Identify which cell holds the provided text, then report its (X, Y) central coordinate. 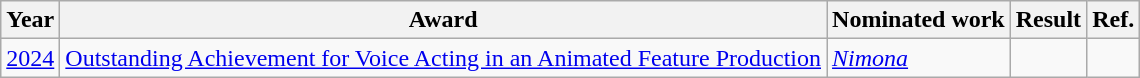
Outstanding Achievement for Voice Acting in an Animated Feature Production (444, 58)
Nominated work (919, 20)
Ref. (1114, 20)
Nimona (919, 58)
2024 (30, 58)
Year (30, 20)
Award (444, 20)
Result (1048, 20)
